Extract the [X, Y] coordinate from the center of the cell holding the provided text.  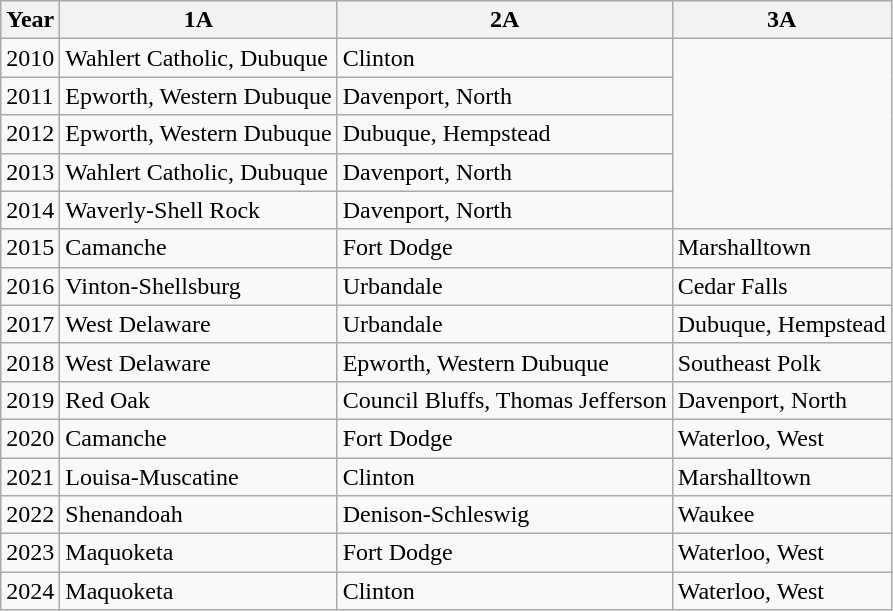
Louisa-Muscatine [198, 477]
Waukee [782, 515]
Cedar Falls [782, 286]
3A [782, 20]
Vinton-Shellsburg [198, 286]
2010 [30, 58]
1A [198, 20]
Denison-Schleswig [504, 515]
2014 [30, 210]
Year [30, 20]
2018 [30, 362]
2019 [30, 400]
2015 [30, 248]
2A [504, 20]
2021 [30, 477]
Red Oak [198, 400]
Southeast Polk [782, 362]
2020 [30, 438]
2017 [30, 324]
2013 [30, 172]
2022 [30, 515]
Council Bluffs, Thomas Jefferson [504, 400]
2024 [30, 591]
2023 [30, 553]
2016 [30, 286]
Shenandoah [198, 515]
2012 [30, 134]
Waverly-Shell Rock [198, 210]
2011 [30, 96]
